Return [x, y] of the center of cell containing provided text 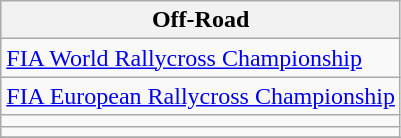
FIA World Rallycross Championship [201, 58]
Off-Road [201, 20]
FIA European Rallycross Championship [201, 96]
